Determine the [X, Y] coordinate at the center of the cell enclosing the given text.  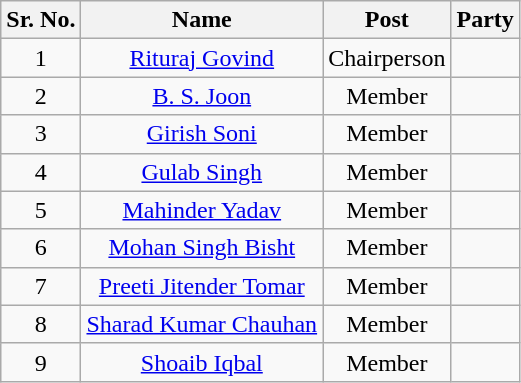
Mahinder Yadav [202, 210]
Girish Soni [202, 134]
Sr. No. [41, 20]
Mohan Singh Bisht [202, 248]
1 [41, 58]
B. S. Joon [202, 96]
8 [41, 324]
Post [387, 20]
3 [41, 134]
5 [41, 210]
Name [202, 20]
4 [41, 172]
2 [41, 96]
Party [485, 20]
Rituraj Govind [202, 58]
Chairperson [387, 58]
7 [41, 286]
Preeti Jitender Tomar [202, 286]
6 [41, 248]
Sharad Kumar Chauhan [202, 324]
Shoaib Iqbal [202, 362]
Gulab Singh [202, 172]
9 [41, 362]
